Output the [x, y] coordinate of the center of the cell containing the given text.  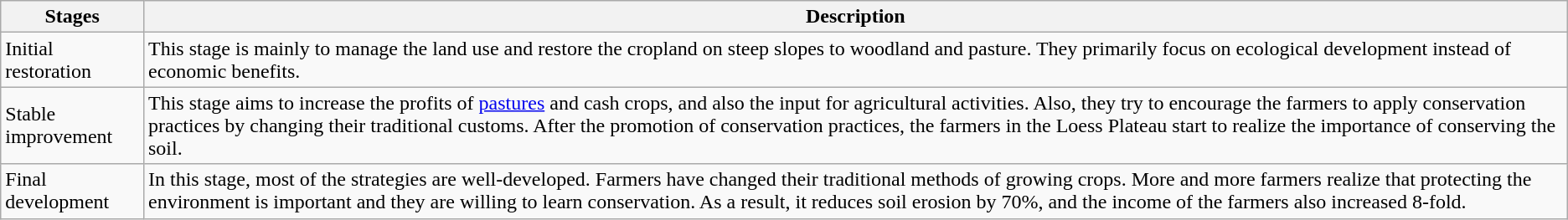
Stages [72, 17]
Final development [72, 191]
Stable improvement [72, 125]
Initial restoration [72, 60]
Description [855, 17]
